Return the (x, y) coordinate for the center point of the cell that contains the specified text.  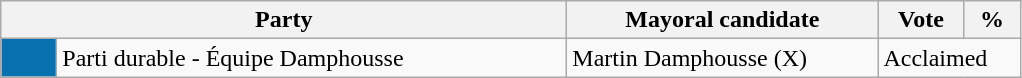
Martin Damphousse (X) (722, 58)
% (992, 20)
Parti durable - Équipe Damphousse (312, 58)
Mayoral candidate (722, 20)
Vote (921, 20)
Acclaimed (949, 58)
Party (284, 20)
